Determine the [X, Y] coordinate at the center of the cell enclosing the given text.  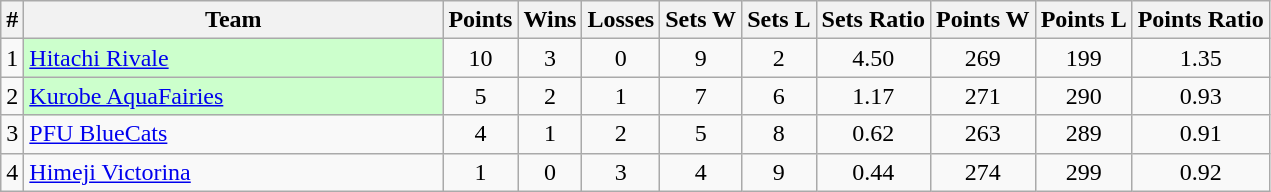
8 [779, 134]
299 [1084, 172]
Kurobe AquaFairies [234, 96]
289 [1084, 134]
290 [1084, 96]
4.50 [873, 58]
# [12, 20]
6 [779, 96]
263 [982, 134]
274 [982, 172]
10 [480, 58]
Sets W [701, 20]
Points W [982, 20]
PFU BlueCats [234, 134]
Wins [550, 20]
0.93 [1200, 96]
Sets L [779, 20]
Himeji Victorina [234, 172]
Hitachi Rivale [234, 58]
0.92 [1200, 172]
1.17 [873, 96]
0.62 [873, 134]
Team [234, 20]
199 [1084, 58]
269 [982, 58]
0.91 [1200, 134]
0.44 [873, 172]
271 [982, 96]
Sets Ratio [873, 20]
Points L [1084, 20]
Losses [621, 20]
7 [701, 96]
Points [480, 20]
1.35 [1200, 58]
Points Ratio [1200, 20]
